Capture the cell that displays the provided text and extract its [x, y] central coordinate. 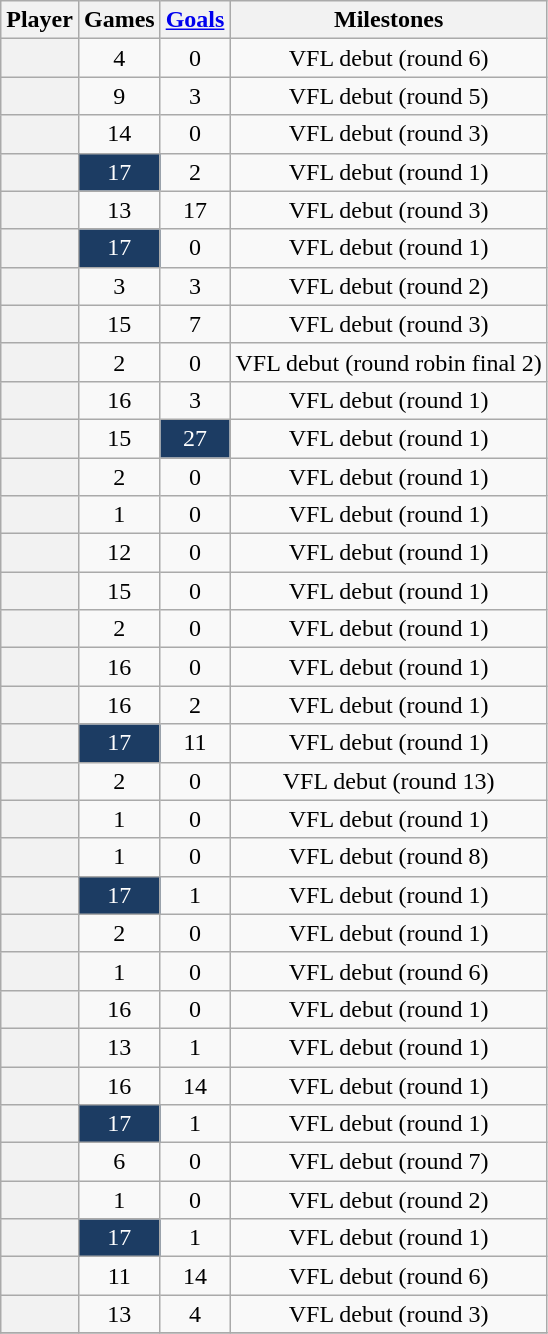
12 [119, 553]
Games [119, 20]
7 [195, 324]
6 [119, 1162]
VFL debut (round 7) [388, 1162]
Milestones [388, 20]
VFL debut (round 8) [388, 857]
VFL debut (round 13) [388, 781]
Goals [195, 20]
VFL debut (round robin final 2) [388, 362]
Player [40, 20]
27 [195, 438]
9 [119, 96]
VFL debut (round 5) [388, 96]
